Pinpoint the cell where the given text exists, returning its (x, y) midpoint coordinate. 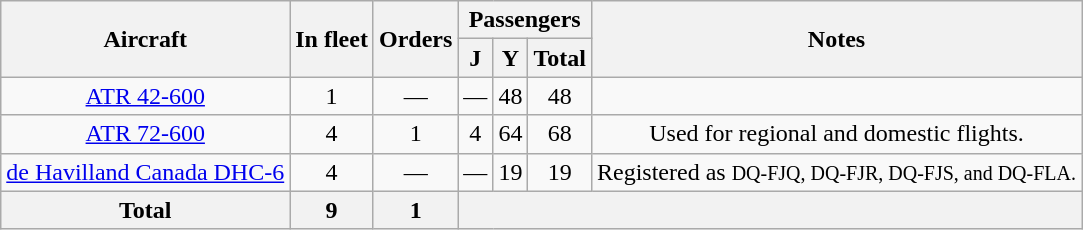
de Havilland Canada DHC-6 (146, 172)
J (476, 58)
Used for regional and domestic flights. (836, 134)
In fleet (332, 39)
Y (510, 58)
64 (510, 134)
Orders (415, 39)
68 (560, 134)
ATR 42-600 (146, 96)
Aircraft (146, 39)
Registered as DQ-FJQ, DQ-FJR, DQ-FJS, and DQ-FLA. (836, 172)
ATR 72-600 (146, 134)
Passengers (525, 20)
Notes (836, 39)
9 (332, 210)
